For the text-containing cell, return its midpoint in [X, Y] coordinate format. 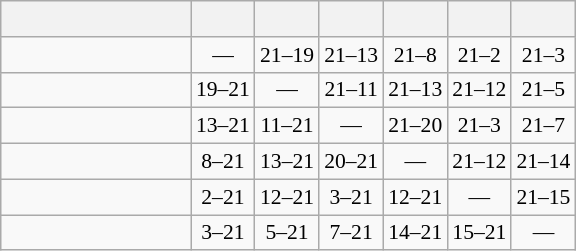
19–21 [223, 90]
21–5 [543, 90]
21–11 [351, 90]
2–21 [223, 197]
8–21 [223, 162]
21–14 [543, 162]
21–2 [479, 55]
15–21 [479, 233]
21–19 [287, 55]
5–21 [287, 233]
7–21 [351, 233]
21–20 [415, 126]
21–8 [415, 55]
20–21 [351, 162]
11–21 [287, 126]
21–7 [543, 126]
14–21 [415, 233]
21–15 [543, 197]
